For the text-containing cell, return its midpoint in [x, y] coordinate format. 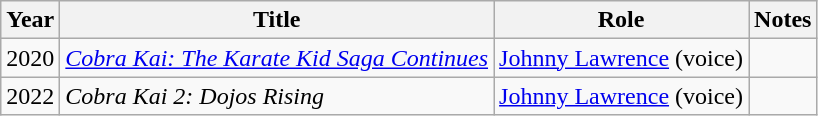
2020 [30, 58]
Role [622, 20]
Year [30, 20]
Notes [783, 20]
2022 [30, 96]
Title [277, 20]
Cobra Kai 2: Dojos Rising [277, 96]
Cobra Kai: The Karate Kid Saga Continues [277, 58]
